Return (x, y) of the center of cell containing provided text 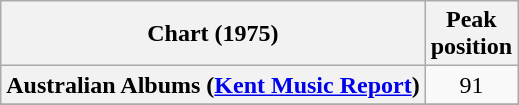
91 (471, 85)
Peakposition (471, 34)
Chart (1975) (213, 34)
Australian Albums (Kent Music Report) (213, 85)
